Output the (x, y) coordinate of the center of the cell containing the given text.  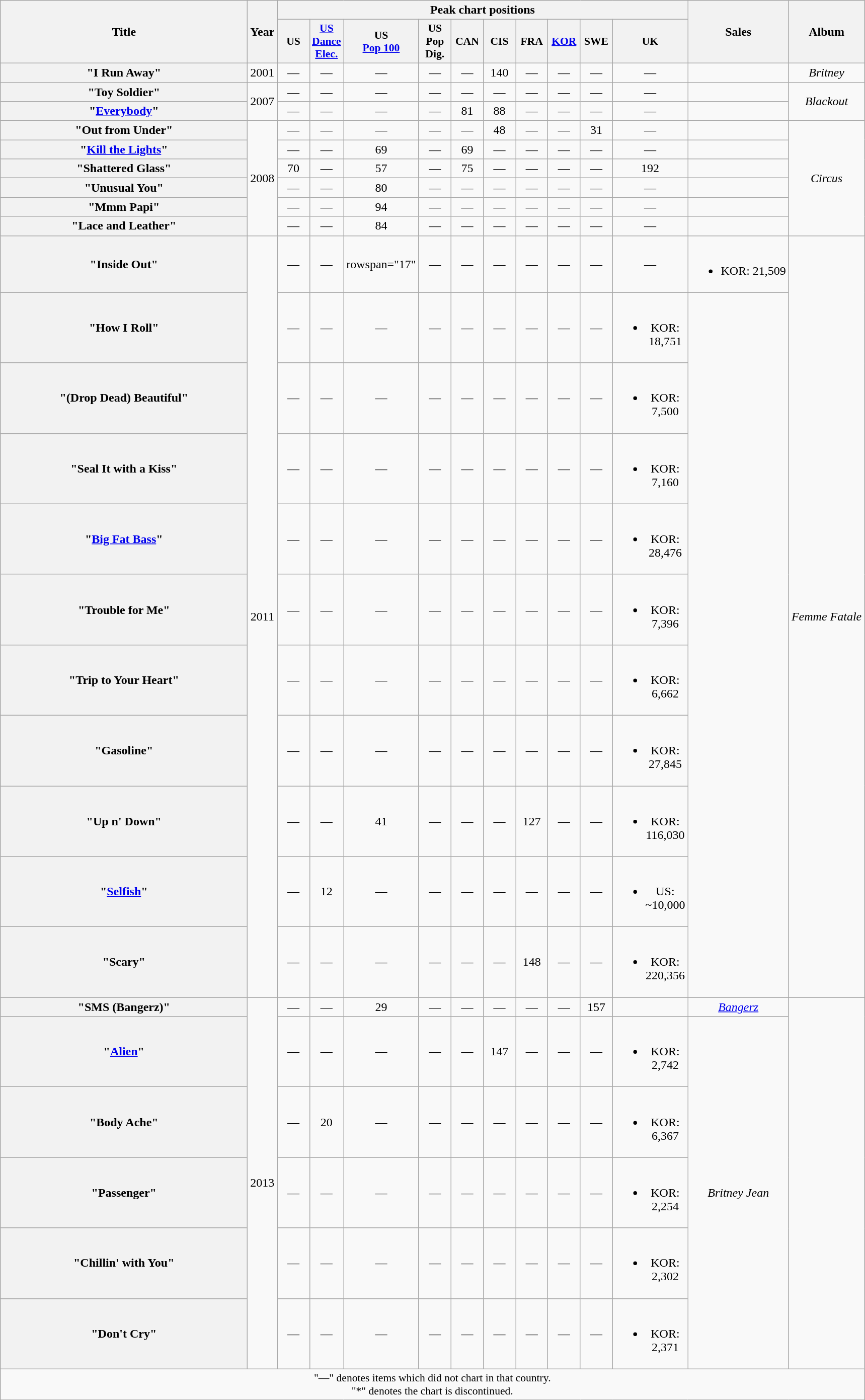
148 (532, 962)
KOR: 6,367 (650, 1122)
2008 (263, 178)
KOR: 28,476 (650, 539)
KOR: 2,371 (650, 1334)
"Trouble for Me" (124, 609)
Blackout (826, 102)
"I Run Away" (124, 72)
29 (381, 1007)
"—" denotes items which did not chart in that country."*" denotes the chart is discontinued. (433, 1384)
"Body Ache" (124, 1122)
KOR: 7,396 (650, 609)
Title (124, 32)
Album (826, 32)
CAN (467, 41)
127 (532, 821)
US: ~10,000 (650, 892)
"How I Roll" (124, 328)
KOR: 2,742 (650, 1052)
"Don't Cry" (124, 1334)
"Everybody" (124, 111)
"Toy Soldier" (124, 92)
Femme Fatale (826, 616)
KOR: 220,356 (650, 962)
147 (499, 1052)
20 (327, 1122)
70 (293, 169)
KOR: 18,751 (650, 328)
KOR: 21,509 (738, 264)
2011 (263, 616)
"Passenger" (124, 1193)
KOR (564, 41)
USPop 100 (381, 41)
Britney (826, 72)
Sales (738, 32)
48 (499, 130)
"Kill the Lights" (124, 149)
84 (381, 226)
75 (467, 169)
KOR: 27,845 (650, 750)
12 (327, 892)
UK (650, 41)
FRA (532, 41)
41 (381, 821)
Bangerz (738, 1007)
"Mmm Papi" (124, 207)
157 (596, 1007)
USPop Dig. (435, 41)
192 (650, 169)
KOR: 6,662 (650, 680)
KOR: 7,160 (650, 469)
31 (596, 130)
"Selfish" (124, 892)
"Chillin' with You" (124, 1263)
"Inside Out" (124, 264)
"Seal It with a Kiss" (124, 469)
2001 (263, 72)
USDance Elec. (327, 41)
KOR: 116,030 (650, 821)
"Alien" (124, 1052)
"Out from Under" (124, 130)
CIS (499, 41)
"Lace and Leather" (124, 226)
rowspan="17" (381, 264)
US (293, 41)
KOR: 2,302 (650, 1263)
KOR: 2,254 (650, 1193)
94 (381, 207)
57 (381, 169)
88 (499, 111)
"Trip to Your Heart" (124, 680)
Britney Jean (738, 1193)
Circus (826, 178)
"(Drop Dead) Beautiful" (124, 398)
Peak chart positions (483, 10)
"Gasoline" (124, 750)
"SMS (Bangerz)" (124, 1007)
SWE (596, 41)
KOR: 7,500 (650, 398)
2007 (263, 102)
"Up n' Down" (124, 821)
"Scary" (124, 962)
"Shattered Glass" (124, 169)
2013 (263, 1183)
"Unusual You" (124, 188)
81 (467, 111)
80 (381, 188)
"Big Fat Bass" (124, 539)
140 (499, 72)
Year (263, 32)
